Return the [x, y] coordinate for the center point of the cell that contains the specified text.  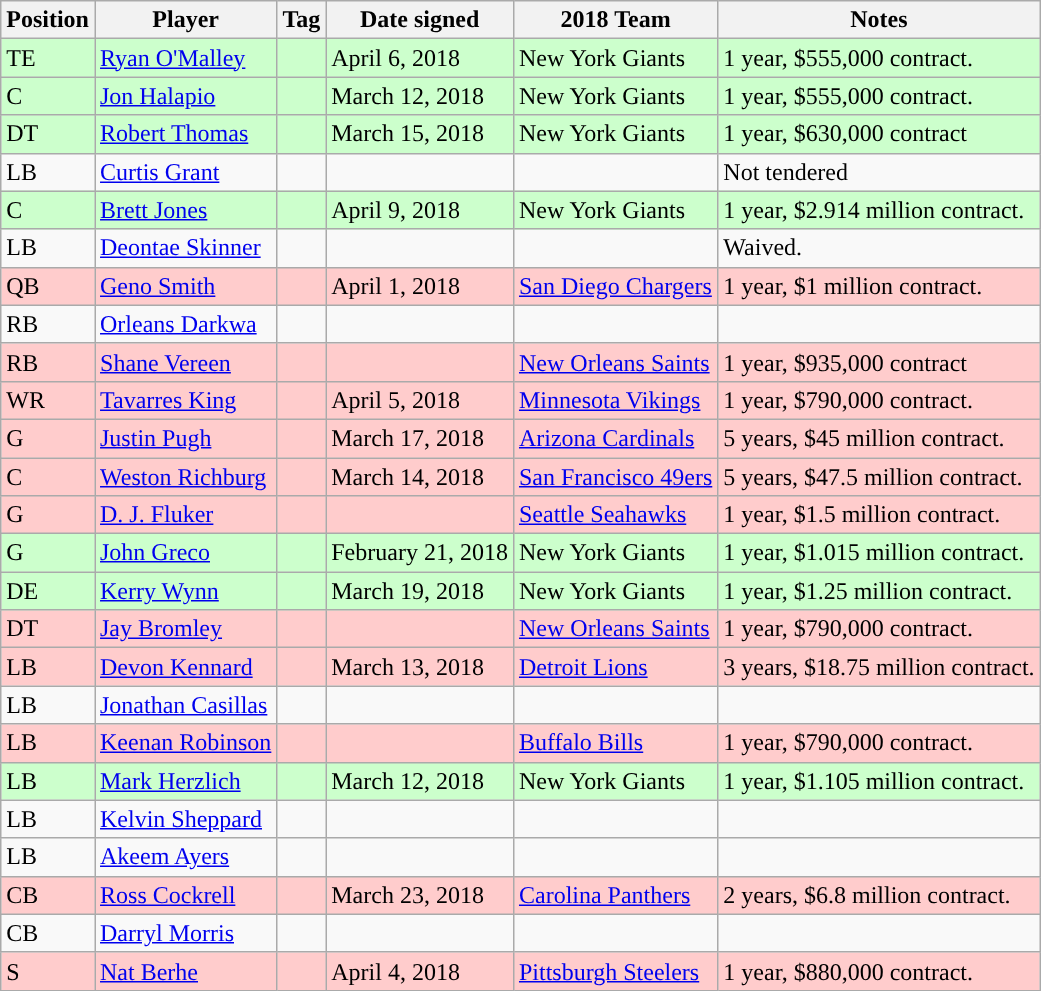
1 year, $1.015 million contract. [879, 553]
D. J. Fluker [185, 515]
Akeem Ayers [185, 857]
Minnesota Vikings [615, 400]
Waived. [879, 248]
1 year, $2.914 million contract. [879, 210]
Curtis Grant [185, 172]
QB [48, 286]
February 21, 2018 [420, 553]
San Francisco 49ers [615, 477]
1 year, $935,000 contract [879, 362]
TE [48, 58]
1 year, $1.5 million contract. [879, 515]
March 15, 2018 [420, 134]
DE [48, 591]
San Diego Chargers [615, 286]
Justin Pugh [185, 438]
Not tendered [879, 172]
S [48, 971]
Jonathan Casillas [185, 705]
March 23, 2018 [420, 895]
April 9, 2018 [420, 210]
April 5, 2018 [420, 400]
2018 Team [615, 20]
Nat Berhe [185, 971]
5 years, $47.5 million contract. [879, 477]
Mark Herzlich [185, 781]
Position [48, 20]
Tavarres King [185, 400]
Detroit Lions [615, 667]
Player [185, 20]
Kerry Wynn [185, 591]
Buffalo Bills [615, 743]
5 years, $45 million contract. [879, 438]
Kelvin Sheppard [185, 819]
2 years, $6.8 million contract. [879, 895]
Notes [879, 20]
Weston Richburg [185, 477]
1 year, $1.105 million contract. [879, 781]
Robert Thomas [185, 134]
Carolina Panthers [615, 895]
Pittsburgh Steelers [615, 971]
Arizona Cardinals [615, 438]
Shane Vereen [185, 362]
Keenan Robinson [185, 743]
1 year, $880,000 contract. [879, 971]
Date signed [420, 20]
March 17, 2018 [420, 438]
April 6, 2018 [420, 58]
Seattle Seahawks [615, 515]
Orleans Darkwa [185, 324]
3 years, $18.75 million contract. [879, 667]
Darryl Morris [185, 933]
April 4, 2018 [420, 971]
Deontae Skinner [185, 248]
John Greco [185, 553]
Ross Cockrell [185, 895]
Tag [302, 20]
WR [48, 400]
Devon Kennard [185, 667]
April 1, 2018 [420, 286]
Brett Jones [185, 210]
Geno Smith [185, 286]
March 14, 2018 [420, 477]
March 13, 2018 [420, 667]
March 19, 2018 [420, 591]
Jay Bromley [185, 629]
1 year, $630,000 contract [879, 134]
1 year, $1 million contract. [879, 286]
Ryan O'Malley [185, 58]
1 year, $1.25 million contract. [879, 591]
Jon Halapio [185, 96]
